Identify which cell holds the provided text, then report its (X, Y) central coordinate. 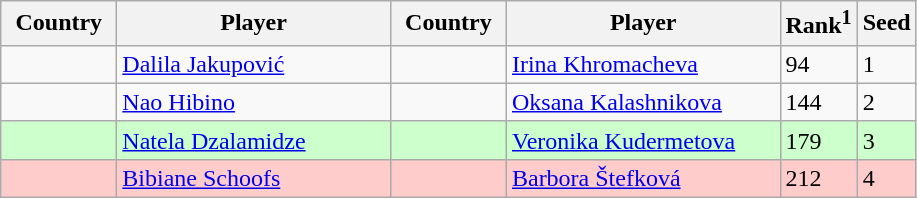
Nao Hibino (254, 102)
4 (886, 178)
Veronika Kudermetova (643, 140)
2 (886, 102)
144 (818, 102)
1 (886, 64)
Irina Khromacheva (643, 64)
94 (818, 64)
Barbora Štefková (643, 178)
212 (818, 178)
179 (818, 140)
Oksana Kalashnikova (643, 102)
Rank1 (818, 24)
3 (886, 140)
Natela Dzalamidze (254, 140)
Dalila Jakupović (254, 64)
Bibiane Schoofs (254, 178)
Seed (886, 24)
